Extract the [X, Y] coordinate from the center of the cell holding the provided text.  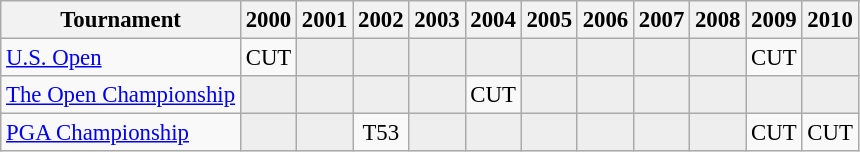
PGA Championship [121, 133]
2000 [268, 20]
2009 [774, 20]
2006 [605, 20]
T53 [381, 133]
2007 [661, 20]
The Open Championship [121, 95]
Tournament [121, 20]
2010 [830, 20]
2002 [381, 20]
2005 [549, 20]
U.S. Open [121, 58]
2008 [718, 20]
2001 [325, 20]
2003 [437, 20]
2004 [493, 20]
